Return [x, y] of the center of cell containing provided text 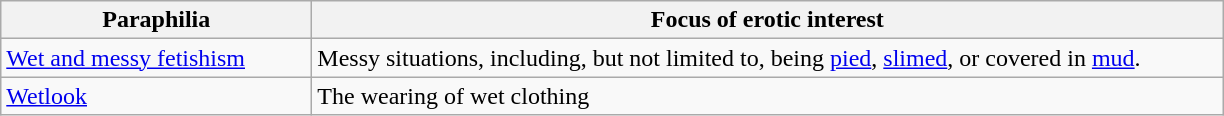
Wet and messy fetishism [156, 58]
Focus of erotic interest [768, 20]
The wearing of wet clothing [768, 96]
Paraphilia [156, 20]
Messy situations, including, but not limited to, being pied, slimed, or covered in mud. [768, 58]
Wetlook [156, 96]
